Scan for the cell matching the given text and deliver its [X, Y] coordinate at center. 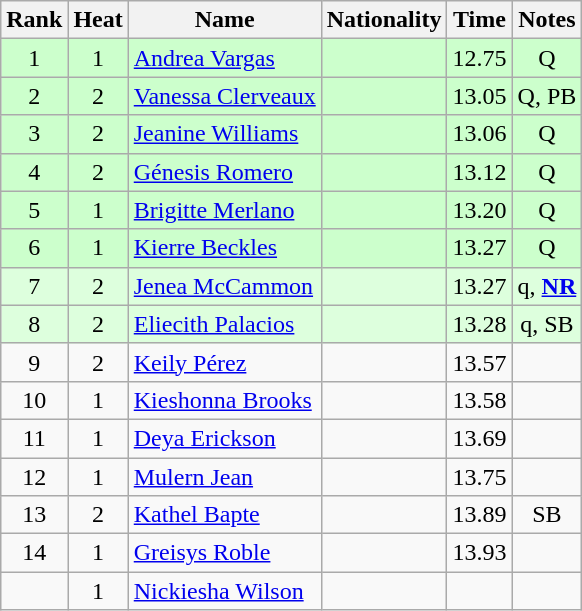
q, SB [547, 324]
5 [34, 210]
13.69 [480, 438]
q, NR [547, 286]
9 [34, 362]
12.75 [480, 58]
Notes [547, 20]
13.93 [480, 553]
8 [34, 324]
Andrea Vargas [224, 58]
Nationality [384, 20]
Deya Erickson [224, 438]
13.75 [480, 477]
Heat [98, 20]
Kierre Beckles [224, 248]
7 [34, 286]
Rank [34, 20]
13.12 [480, 172]
13.89 [480, 515]
13.28 [480, 324]
13.57 [480, 362]
13 [34, 515]
13.58 [480, 400]
Eliecith Palacios [224, 324]
14 [34, 553]
13.20 [480, 210]
SB [547, 515]
Kieshonna Brooks [224, 400]
Jeanine Williams [224, 134]
Greisys Roble [224, 553]
11 [34, 438]
Mulern Jean [224, 477]
Kathel Bapte [224, 515]
Q, PB [547, 96]
Time [480, 20]
Name [224, 20]
Keily Pérez [224, 362]
Nickiesha Wilson [224, 591]
13.05 [480, 96]
4 [34, 172]
Brigitte Merlano [224, 210]
12 [34, 477]
Jenea McCammon [224, 286]
Génesis Romero [224, 172]
3 [34, 134]
6 [34, 248]
10 [34, 400]
13.06 [480, 134]
Vanessa Clerveaux [224, 96]
